Capture the cell that displays the provided text and extract its (X, Y) central coordinate. 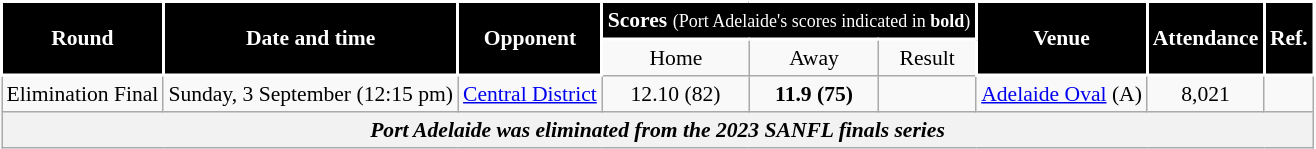
Central District (530, 93)
11.9 (75) (814, 93)
12.10 (82) (676, 93)
Port Adelaide was eliminated from the 2023 SANFL finals series (658, 130)
Adelaide Oval (A) (1062, 93)
Ref. (1288, 39)
Elimination Final (83, 93)
Away (814, 57)
Venue (1062, 39)
Round (83, 39)
Scores (Port Adelaide's scores indicated in bold) (789, 20)
Home (676, 57)
Opponent (530, 39)
Attendance (1206, 39)
8,021 (1206, 93)
Sunday, 3 September (12:15 pm) (310, 93)
Date and time (310, 39)
Result (928, 57)
